Identify which cell holds the provided text, then report its [x, y] central coordinate. 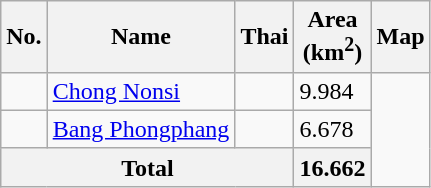
9.984 [332, 91]
Name [141, 37]
Map [400, 37]
Thai [264, 37]
6.678 [332, 129]
No. [24, 37]
Bang Phongphang [141, 129]
Area(km2) [332, 37]
Total [148, 167]
Chong Nonsi [141, 91]
16.662 [332, 167]
